Extract the [x, y] coordinate from the center of the cell holding the provided text.  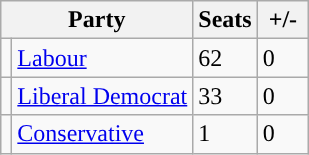
1 [225, 134]
Conservative [102, 134]
Seats [225, 20]
+/- [282, 20]
Liberal Democrat [102, 96]
62 [225, 58]
33 [225, 96]
Party [97, 20]
Labour [102, 58]
